Capture the cell that displays the provided text and extract its (X, Y) central coordinate. 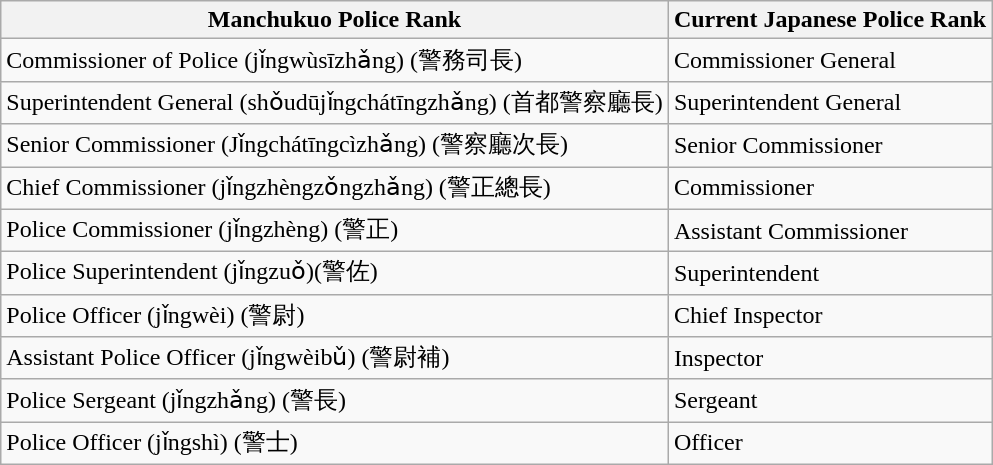
Police Sergeant (jǐngzhǎng) (警長) (335, 400)
Police Commissioner (jǐngzhèng) (警正) (335, 230)
Police Officer (jǐngwèi) (警尉) (335, 316)
Commissioner General (830, 60)
Superintendent (830, 274)
Police Superintendent (jǐngzuǒ)(警佐) (335, 274)
Chief Commissioner (jǐngzhèngzǒngzhǎng) (警正總長) (335, 188)
Chief Inspector (830, 316)
Senior Commissioner (Jǐngchátīngcìzhǎng) (警察廳次長) (335, 146)
Inspector (830, 358)
Commissioner of Police (jǐngwùsīzhǎng) (警務司長) (335, 60)
Commissioner (830, 188)
Sergeant (830, 400)
Assistant Commissioner (830, 230)
Officer (830, 444)
Superintendent General (830, 102)
Senior Commissioner (830, 146)
Assistant Police Officer (jǐngwèibǔ) (警尉補) (335, 358)
Superintendent General (shǒudūjǐngchátīngzhǎng) (首都警察廳長) (335, 102)
Manchukuo Police Rank (335, 20)
Police Officer (jǐngshì) (警士) (335, 444)
Current Japanese Police Rank (830, 20)
